Find where the given text appears and provide that cell's center as [X, Y] coordinate. 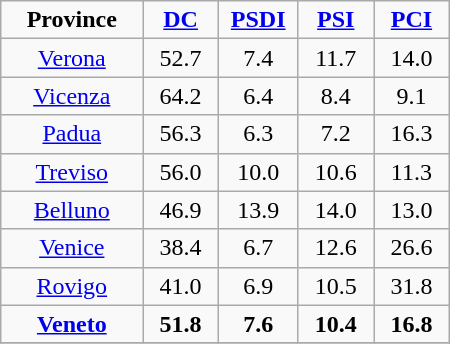
PSDI [258, 20]
Belluno [72, 210]
Veneto [72, 324]
Rovigo [72, 286]
13.9 [258, 210]
51.8 [181, 324]
11.3 [412, 172]
11.7 [336, 58]
Province [72, 20]
56.3 [181, 134]
Venice [72, 248]
16.3 [412, 134]
DC [181, 20]
Vicenza [72, 96]
16.8 [412, 324]
6.7 [258, 248]
10.0 [258, 172]
56.0 [181, 172]
6.3 [258, 134]
12.6 [336, 248]
38.4 [181, 248]
6.4 [258, 96]
9.1 [412, 96]
PSI [336, 20]
10.6 [336, 172]
7.2 [336, 134]
8.4 [336, 96]
Verona [72, 58]
31.8 [412, 286]
13.0 [412, 210]
46.9 [181, 210]
10.5 [336, 286]
6.9 [258, 286]
Padua [72, 134]
7.4 [258, 58]
26.6 [412, 248]
41.0 [181, 286]
PCI [412, 20]
64.2 [181, 96]
Treviso [72, 172]
7.6 [258, 324]
52.7 [181, 58]
10.4 [336, 324]
